Search for the cell housing the specified text and yield its (X, Y) center coordinate. 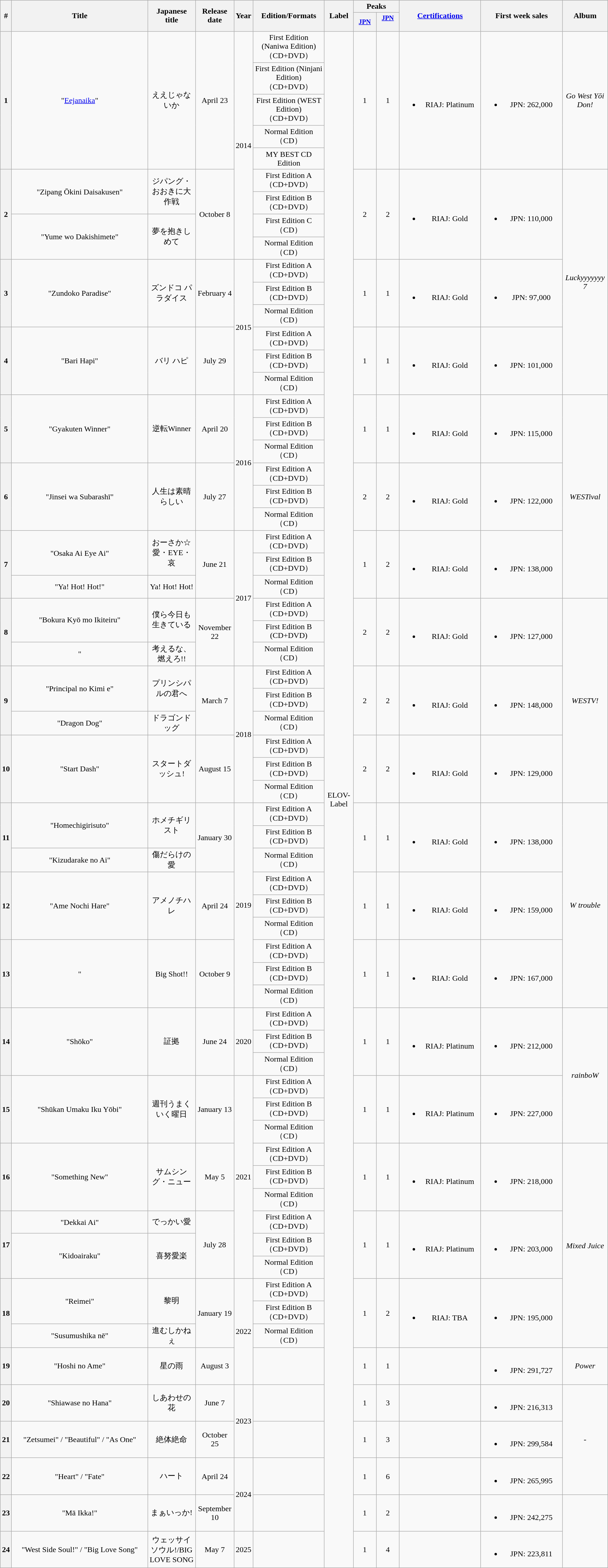
"Susumushika nē" (80, 1336)
喜努愛楽 (171, 1256)
2017 (244, 598)
2016 (244, 462)
ウェッサイソウル!/BIG LOVE SONG (171, 1550)
"Bari Hapi" (80, 361)
Luckyyyyyyy 7 (585, 282)
Power (585, 1366)
8 (6, 632)
プリンシパルの君へ (171, 688)
2020 (244, 1041)
April 23 (215, 100)
考えるな、燃えろ!! (171, 654)
First week sales (522, 16)
しあわせの花 (171, 1403)
ドラゴンドッグ (171, 723)
20 (6, 1403)
October 9 (215, 974)
January 13 (215, 1109)
ジパング・おおきに大作戦 (171, 192)
January 30 (215, 838)
JPN: 195,000 (522, 1313)
ズンドコ パラダイス (171, 293)
2025 (244, 1550)
WESTV! (585, 701)
"Zundoko Paradise" (80, 293)
18 (6, 1313)
サムシング・ニュー (171, 1177)
- (585, 1439)
Big Shot!! (171, 974)
おーさか☆愛・EYE・哀 (171, 553)
rainboW (585, 1075)
JPN: 115,000 (522, 429)
August 15 (215, 769)
"Yume wo Dakishimete" (80, 237)
"Gyakuten Winner" (80, 429)
March 7 (215, 701)
"Homechigirisuto" (80, 825)
5 (6, 429)
JPN: 122,000 (522, 497)
7 (6, 564)
JPN: 101,000 (522, 361)
First Edition (Naniwa Edition)（CD+DVD） (289, 47)
"Heart" / "Fate" (80, 1476)
July 28 (215, 1245)
June 7 (215, 1403)
22 (6, 1476)
Mixed Juice (585, 1245)
"Ya! Hot! Hot!" (80, 587)
W trouble (585, 905)
May 5 (215, 1177)
"Zipang Ōkini Daisakusen" (80, 192)
Japanese title (171, 16)
July 29 (215, 361)
9 (6, 701)
Title (80, 16)
"Zetsumei" / "Beautiful" / "As One" (80, 1439)
2014 (244, 145)
Edition/Formats (289, 16)
"Ame Nochi Hare" (80, 906)
17 (6, 1245)
June 24 (215, 1041)
First Edition B (CD+DVD) (289, 631)
JPN: 167,000 (522, 974)
JPN: 203,000 (522, 1245)
August 3 (215, 1366)
JPN: 159,000 (522, 906)
ハート (171, 1476)
アメノチハレ (171, 906)
逆転Winner (171, 429)
JPN: 242,275 (522, 1513)
19 (6, 1366)
RIAJ: TBA (440, 1313)
January 19 (215, 1313)
"Kidoairaku" (80, 1256)
Peaks (376, 6)
11 (6, 838)
JPN: 227,000 (522, 1109)
October 25 (215, 1439)
傷だらけの愛 (171, 860)
April 20 (215, 429)
Ya! Hot! Hot! (171, 587)
Year (244, 16)
JPN: 218,000 (522, 1177)
Album (585, 16)
"Shūkan Umaku Iku Yōbi" (80, 1109)
February 4 (215, 293)
JPN: 223,811 (522, 1550)
"Reimei" (80, 1301)
Certifications (440, 16)
JPN: 262,000 (522, 100)
スタートダッシュ! (171, 769)
人生は素晴らしい (171, 497)
21 (6, 1439)
MY BEST CD Edition (289, 158)
24 (6, 1550)
16 (6, 1177)
2021 (244, 1177)
2019 (244, 905)
"Start Dash" (80, 769)
"Dekkai Ai" (80, 1222)
2015 (244, 327)
JPN: 110,000 (522, 214)
2018 (244, 734)
June 21 (215, 564)
13 (6, 974)
Release date (215, 16)
僕ら今日も生きている (171, 620)
JPN: 148,000 (522, 701)
"Mā Ikka!" (80, 1513)
バリ ハピ (171, 361)
14 (6, 1041)
"Hoshi no Ame" (80, 1366)
# (6, 16)
ええじゃないか (171, 100)
JPN: 265,995 (522, 1476)
First Edition C（CD） (289, 226)
"Eejanaika" (80, 100)
絶体絶命 (171, 1439)
"Kizudarake no Ai" (80, 860)
証拠 (171, 1041)
"West Side Soul!" / "Big Love Song" (80, 1550)
夢を抱きしめて (171, 237)
ELOV-Label (339, 799)
"Shōko" (80, 1041)
"Osaka Ai Eye Ai" (80, 553)
JPN: 216,313 (522, 1403)
15 (6, 1109)
"Bokura Kyō mo Ikiteiru" (80, 620)
"Jinsei wa Subarashī" (80, 497)
星の雨 (171, 1366)
First Edition (WEST Edition)（CD+DVD） (289, 110)
2023 (244, 1421)
23 (6, 1513)
JPN: 127,000 (522, 632)
JPN: 212,000 (522, 1041)
2024 (244, 1495)
10 (6, 769)
2022 (244, 1331)
でっかい愛 (171, 1222)
"Principal no Kimi e" (80, 688)
October 8 (215, 214)
JPN: 97,000 (522, 293)
JPN: 291,727 (522, 1366)
WESTival (585, 496)
November 22 (215, 632)
12 (6, 906)
May 7 (215, 1550)
"Something New" (80, 1177)
黎明 (171, 1301)
ホメチギリスト (171, 825)
"Shiawase no Hana" (80, 1403)
JPN: 129,000 (522, 769)
Label (339, 16)
まぁいっか! (171, 1513)
Go West Yōi Don! (585, 100)
JPN: 299,584 (522, 1439)
First Edition (Ninjani Edition)（CD+DVD） (289, 79)
July 27 (215, 497)
September 10 (215, 1513)
"Dragon Dog" (80, 723)
週刊うまくいく曜日 (171, 1109)
進むしかねぇ (171, 1336)
